Provide the (x, y) coordinate of the cell's center where the given text is located.  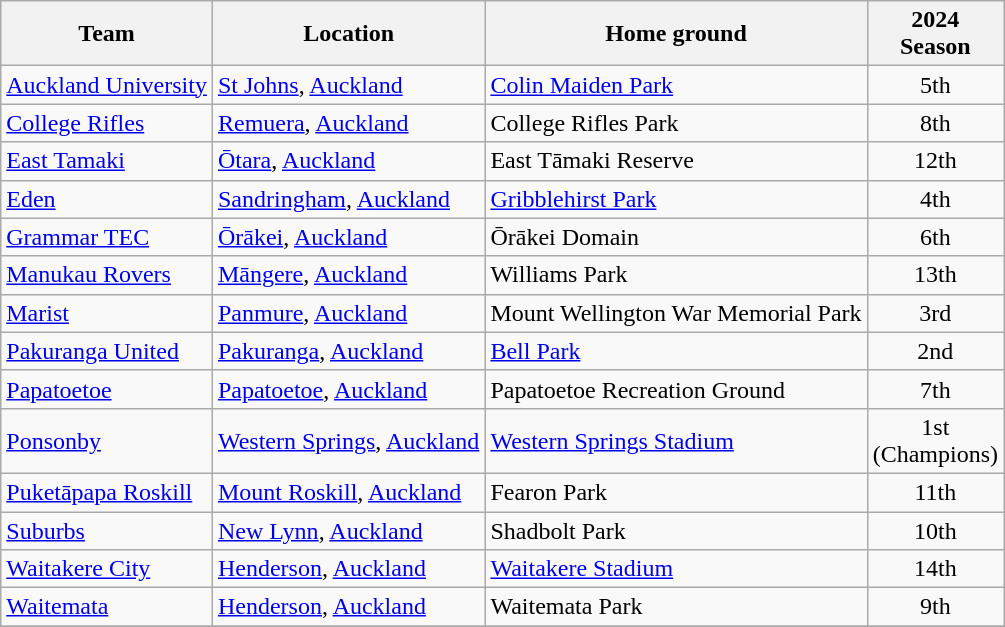
Waitakere Stadium (676, 569)
Grammar TEC (107, 237)
College Rifles (107, 123)
Ponsonby (107, 440)
Papatoetoe (107, 389)
Mount Roskill, Auckland (348, 492)
4th (935, 199)
Ōrākei Domain (676, 237)
7th (935, 389)
Māngere, Auckland (348, 275)
10th (935, 531)
6th (935, 237)
East Tamaki (107, 161)
Papatoetoe, Auckland (348, 389)
Ōtara, Auckland (348, 161)
9th (935, 607)
East Tāmaki Reserve (676, 161)
College Rifles Park (676, 123)
Pakuranga United (107, 351)
New Lynn, Auckland (348, 531)
Gribblehirst Park (676, 199)
Manukau Rovers (107, 275)
Waitemata (107, 607)
Sandringham, Auckland (348, 199)
Marist (107, 313)
11th (935, 492)
Papatoetoe Recreation Ground (676, 389)
Home ground (676, 34)
Suburbs (107, 531)
Puketāpapa Roskill (107, 492)
Western Springs Stadium (676, 440)
Western Springs, Auckland (348, 440)
St Johns, Auckland (348, 85)
Fearon Park (676, 492)
Waitakere City (107, 569)
Ōrākei, Auckland (348, 237)
13th (935, 275)
2nd (935, 351)
Eden (107, 199)
5th (935, 85)
Team (107, 34)
Remuera, Auckland (348, 123)
12th (935, 161)
14th (935, 569)
3rd (935, 313)
Mount Wellington War Memorial Park (676, 313)
Williams Park (676, 275)
Colin Maiden Park (676, 85)
Bell Park (676, 351)
Auckland University (107, 85)
Panmure, Auckland (348, 313)
Waitemata Park (676, 607)
2024Season (935, 34)
8th (935, 123)
Shadbolt Park (676, 531)
Pakuranga, Auckland (348, 351)
1st(Champions) (935, 440)
Location (348, 34)
